Find where the given text appears and provide that cell's center as (X, Y) coordinate. 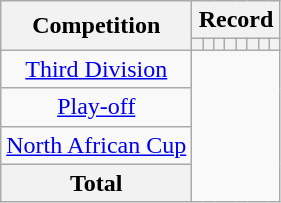
Play-off (96, 107)
Total (96, 183)
Record (236, 20)
Third Division (96, 69)
North African Cup (96, 145)
Competition (96, 26)
